For the text-containing cell, return its midpoint in (x, y) coordinate format. 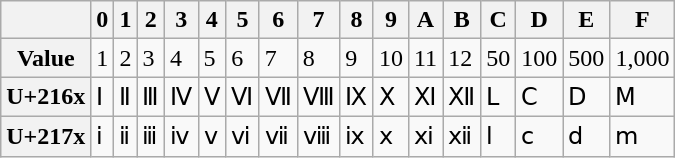
ⅲ (151, 136)
U+217x (46, 136)
ⅶ (278, 136)
ⅽ (540, 136)
A (425, 20)
ⅰ (102, 136)
Ⅱ (126, 97)
Ⅽ (540, 97)
Ⅸ (357, 97)
Ⅺ (425, 97)
11 (425, 58)
Ⅼ (498, 97)
Ⅵ (243, 97)
ⅹ (390, 136)
10 (390, 58)
B (462, 20)
Ⅻ (462, 97)
ⅳ (182, 136)
0 (102, 20)
100 (540, 58)
Ⅶ (278, 97)
ⅸ (357, 136)
ⅾ (586, 136)
U+216x (46, 97)
Ⅷ (318, 97)
Ⅹ (390, 97)
C (498, 20)
Ⅳ (182, 97)
ⅼ (498, 136)
500 (586, 58)
F (642, 20)
ⅻ (462, 136)
1,000 (642, 58)
D (540, 20)
Value (46, 58)
ⅿ (642, 136)
50 (498, 58)
Ⅰ (102, 97)
Ⅲ (151, 97)
ⅷ (318, 136)
Ⅿ (642, 97)
12 (462, 58)
ⅱ (126, 136)
E (586, 20)
Ⅴ (212, 97)
ⅺ (425, 136)
ⅴ (212, 136)
Ⅾ (586, 97)
ⅵ (243, 136)
